Find where the given text appears and provide that cell's center as (X, Y) coordinate. 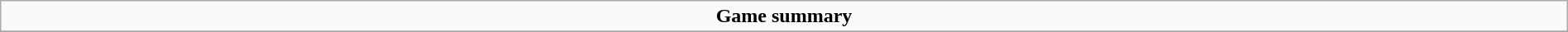
Game summary (784, 16)
